From the cell containing the given text, extract its center point as (x, y) coordinate. 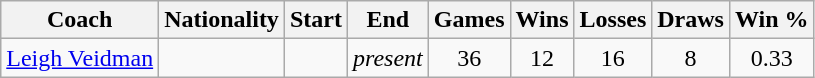
Losses (613, 20)
16 (613, 58)
Leigh Veidman (80, 58)
Nationality (222, 20)
Draws (691, 20)
End (388, 20)
Games (469, 20)
Start (316, 20)
0.33 (772, 58)
present (388, 58)
Coach (80, 20)
Win % (772, 20)
36 (469, 58)
Wins (542, 20)
12 (542, 58)
8 (691, 58)
